Pinpoint the cell where the given text exists, returning its (X, Y) midpoint coordinate. 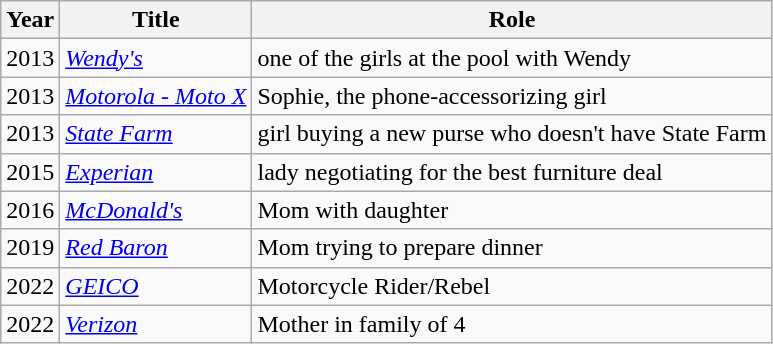
Wendy's (156, 58)
girl buying a new purse who doesn't have State Farm (512, 134)
Motorcycle Rider/Rebel (512, 286)
Year (30, 20)
Sophie, the phone-accessorizing girl (512, 96)
GEICO (156, 286)
lady negotiating for the best furniture deal (512, 172)
McDonald's (156, 210)
Red Baron (156, 248)
Motorola - Moto X (156, 96)
State Farm (156, 134)
2015 (30, 172)
Mother in family of 4 (512, 324)
Mom trying to prepare dinner (512, 248)
Mom with daughter (512, 210)
Role (512, 20)
one of the girls at the pool with Wendy (512, 58)
Title (156, 20)
2019 (30, 248)
Experian (156, 172)
Verizon (156, 324)
2016 (30, 210)
